Extract the [x, y] coordinate from the center of the cell holding the provided text.  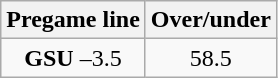
Over/under [210, 20]
GSU –3.5 [74, 58]
58.5 [210, 58]
Pregame line [74, 20]
